Extract the [x, y] coordinate from the center of the cell holding the provided text.  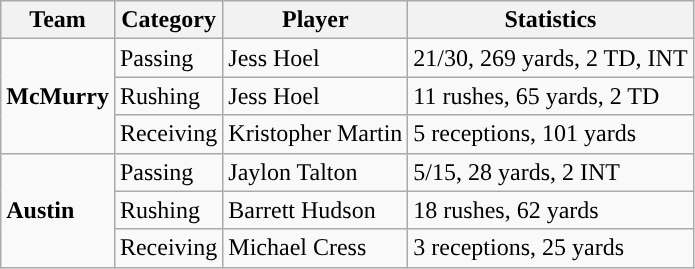
3 receptions, 25 yards [550, 248]
11 rushes, 65 yards, 2 TD [550, 96]
Austin [58, 210]
Michael Cress [316, 248]
Barrett Hudson [316, 210]
5 receptions, 101 yards [550, 134]
Jaylon Talton [316, 172]
McMurry [58, 96]
Team [58, 20]
5/15, 28 yards, 2 INT [550, 172]
Player [316, 20]
18 rushes, 62 yards [550, 210]
Kristopher Martin [316, 134]
Category [168, 20]
Statistics [550, 20]
21/30, 269 yards, 2 TD, INT [550, 58]
